Identify which cell holds the provided text, then report its (X, Y) central coordinate. 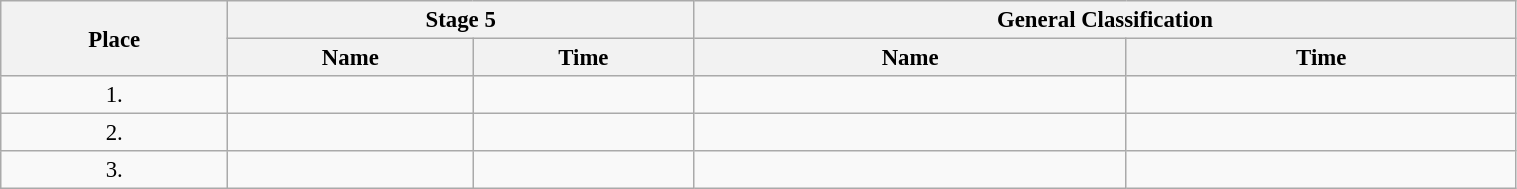
Stage 5 (461, 20)
General Classification (1105, 20)
3. (114, 170)
1. (114, 95)
Place (114, 38)
2. (114, 133)
